Return the [x, y] coordinate for the center point of the cell that contains the specified text.  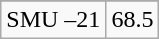
68.5 [132, 20]
SMU –21 [54, 20]
